Locate the cell with the specified text and output its [x, y] center coordinate. 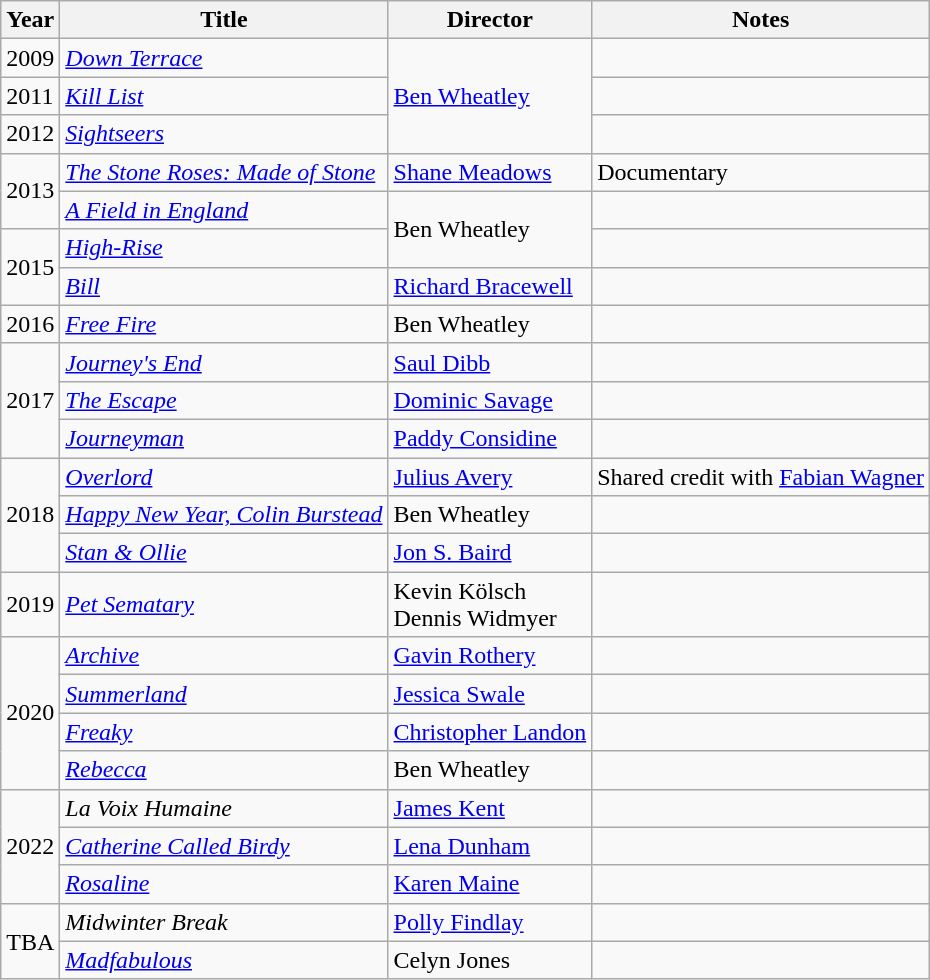
Year [30, 20]
Down Terrace [224, 58]
Notes [761, 20]
Archive [224, 656]
Dominic Savage [490, 400]
2015 [30, 267]
Summerland [224, 694]
2013 [30, 191]
Midwinter Break [224, 922]
2019 [30, 604]
Kill List [224, 96]
The Stone Roses: Made of Stone [224, 172]
Celyn Jones [490, 960]
La Voix Humaine [224, 808]
2016 [30, 324]
The Escape [224, 400]
Catherine Called Birdy [224, 846]
Julius Avery [490, 477]
Karen Maine [490, 884]
Sightseers [224, 134]
Director [490, 20]
Saul Dibb [490, 362]
Kevin KölschDennis Widmyer [490, 604]
James Kent [490, 808]
Shane Meadows [490, 172]
2020 [30, 713]
Richard Bracewell [490, 286]
Journeyman [224, 438]
Gavin Rothery [490, 656]
Stan & Ollie [224, 553]
Jon S. Baird [490, 553]
Free Fire [224, 324]
High-Rise [224, 248]
Rosaline [224, 884]
2011 [30, 96]
Madfabulous [224, 960]
A Field in England [224, 210]
Polly Findlay [490, 922]
Paddy Considine [490, 438]
Overlord [224, 477]
TBA [30, 941]
Christopher Landon [490, 732]
Shared credit with Fabian Wagner [761, 477]
Rebecca [224, 770]
Bill [224, 286]
Title [224, 20]
2017 [30, 400]
2022 [30, 846]
Jessica Swale [490, 694]
Documentary [761, 172]
Lena Dunham [490, 846]
Happy New Year, Colin Burstead [224, 515]
Journey's End [224, 362]
2012 [30, 134]
2018 [30, 515]
Freaky [224, 732]
Pet Sematary [224, 604]
2009 [30, 58]
